Locate the cell with the specified text and output its (X, Y) center coordinate. 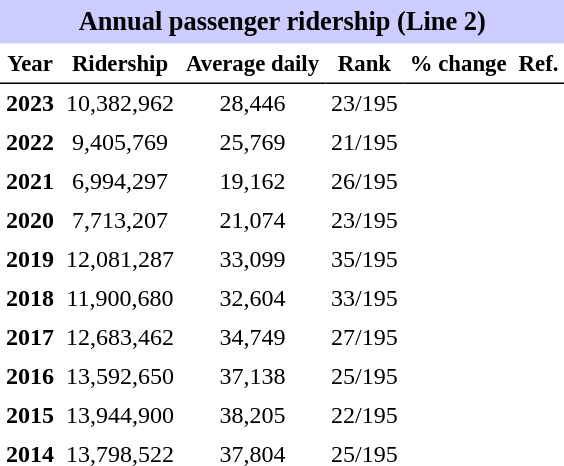
2015 (30, 416)
Year (30, 64)
21,074 (252, 220)
22/195 (364, 416)
2016 (30, 376)
Annual passenger ridership (Line 2) (282, 22)
26/195 (364, 182)
6,994,297 (120, 182)
12,683,462 (120, 338)
2019 (30, 260)
Ridership (120, 64)
37,138 (252, 376)
Average daily (252, 64)
33/195 (364, 298)
2017 (30, 338)
25/195 (364, 376)
9,405,769 (120, 142)
34,749 (252, 338)
10,382,962 (120, 104)
25,769 (252, 142)
32,604 (252, 298)
13,592,650 (120, 376)
33,099 (252, 260)
% change (458, 64)
2023 (30, 104)
2022 (30, 142)
38,205 (252, 416)
11,900,680 (120, 298)
2018 (30, 298)
2020 (30, 220)
35/195 (364, 260)
27/195 (364, 338)
Rank (364, 64)
21/195 (364, 142)
19,162 (252, 182)
28,446 (252, 104)
13,944,900 (120, 416)
2021 (30, 182)
12,081,287 (120, 260)
7,713,207 (120, 220)
